Determine the [X, Y] coordinate at the center of the cell enclosing the given text.  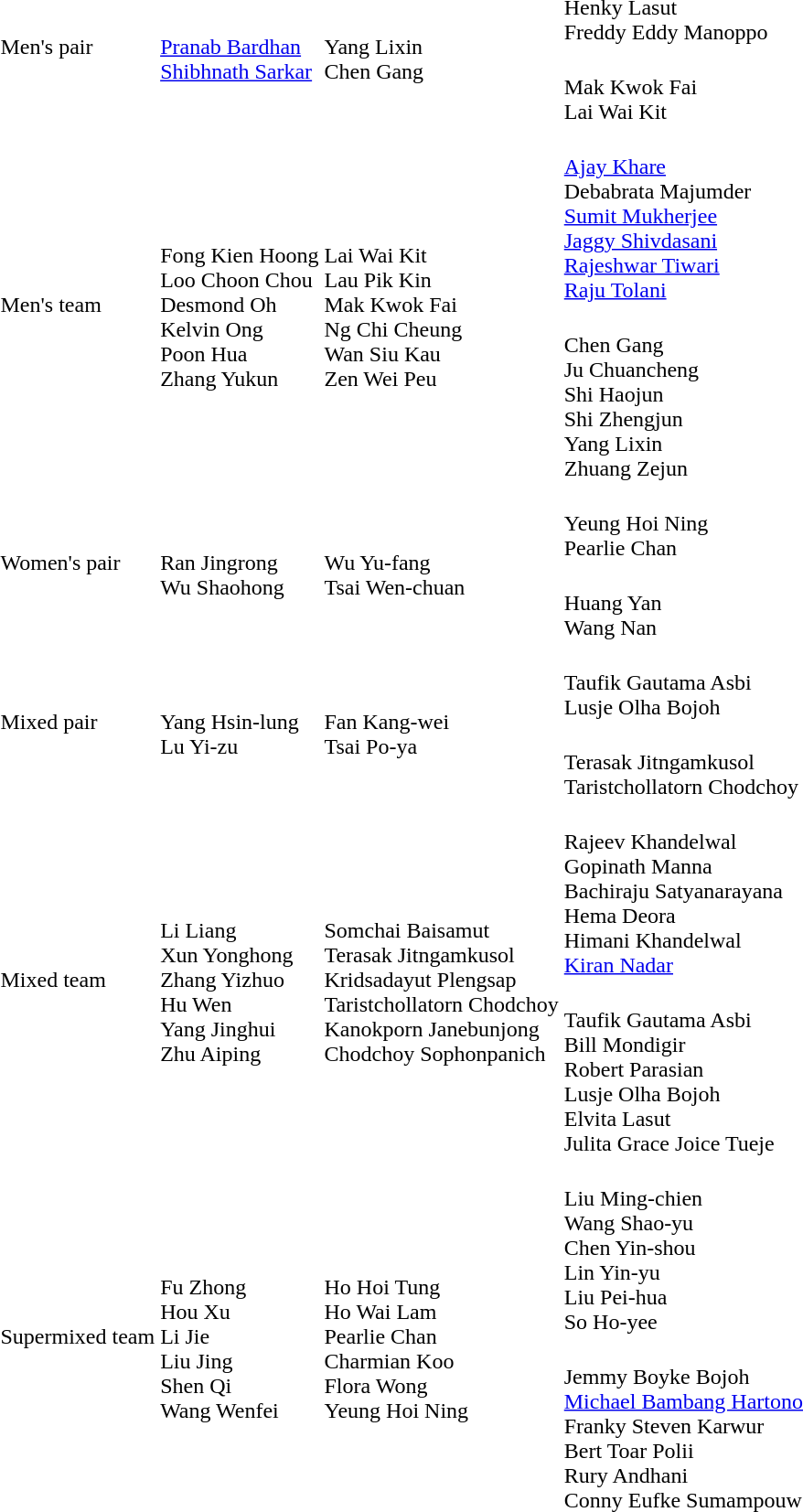
Yang Hsin-lungLu Yi-zu [240, 723]
Li LiangXun YonghongZhang YizhuoHu WenYang JinghuiZhu Aiping [240, 981]
Lai Wai KitLau Pik KinMak Kwok FaiNg Chi CheungWan Siu KauZen Wei Peu [441, 306]
Ran JingrongWu Shaohong [240, 563]
Fong Kien HoongLoo Choon ChouDesmond OhKelvin OngPoon HuaZhang Yukun [240, 306]
Somchai BaisamutTerasak JitngamkusolKridsadayut PlengsapTaristchollatorn ChodchoyKanokporn JanebunjongChodchoy Sophonpanich [441, 981]
Fan Kang-weiTsai Po-ya [441, 723]
Wu Yu-fangTsai Wen-chuan [441, 563]
